Output the (X, Y) coordinate of the center of the cell containing the given text.  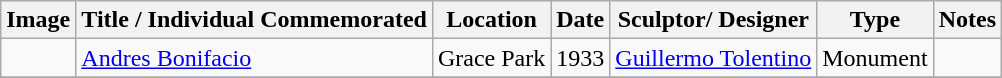
Notes (967, 20)
Monument (875, 58)
Sculptor/ Designer (714, 20)
Guillermo Tolentino (714, 58)
Image (38, 20)
Grace Park (491, 58)
Location (491, 20)
1933 (580, 58)
Andres Bonifacio (254, 58)
Type (875, 20)
Title / Individual Commemorated (254, 20)
Date (580, 20)
